Search for the cell housing the specified text and yield its (x, y) center coordinate. 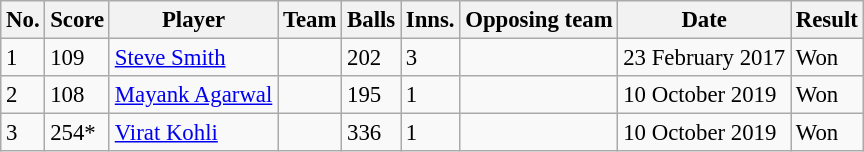
2 (23, 95)
Team (310, 20)
Opposing team (539, 20)
254* (78, 133)
Player (193, 20)
336 (372, 133)
Mayank Agarwal (193, 95)
Steve Smith (193, 58)
No. (23, 20)
Inns. (430, 20)
108 (78, 95)
Balls (372, 20)
109 (78, 58)
23 February 2017 (704, 58)
195 (372, 95)
Score (78, 20)
Virat Kohli (193, 133)
202 (372, 58)
Result (826, 20)
Date (704, 20)
